Return the [X, Y] coordinate for the center point of the cell that contains the specified text.  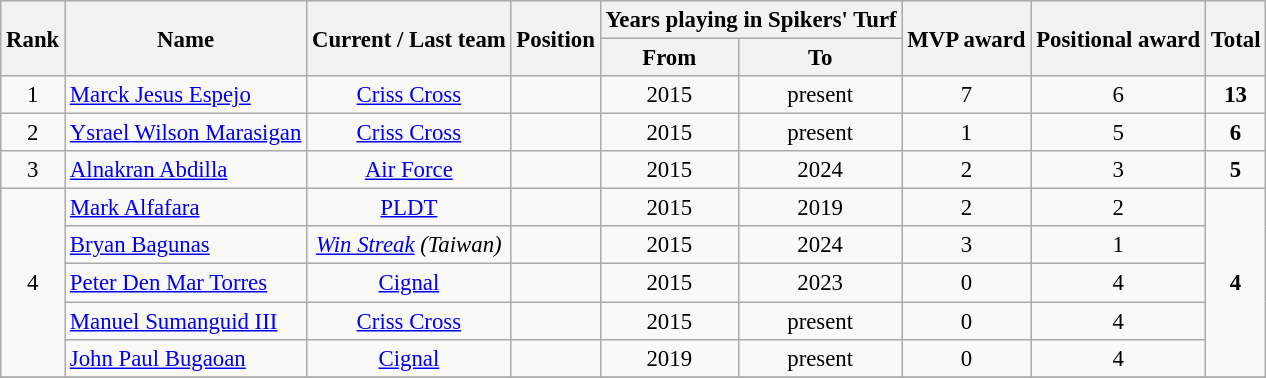
Bryan Bagunas [186, 245]
John Paul Bugaoan [186, 358]
PLDT [409, 208]
Win Streak (Taiwan) [409, 245]
Current / Last team [409, 38]
Mark Alfafara [186, 208]
Air Force [409, 170]
Marck Jesus Espejo [186, 95]
13 [1235, 95]
Manuel Sumanguid III [186, 321]
2023 [820, 283]
Position [556, 38]
Rank [33, 38]
Total [1235, 38]
From [669, 58]
Alnakran Abdilla [186, 170]
Years playing in Spikers' Turf [751, 20]
Positional award [1118, 38]
To [820, 58]
MVP award [966, 38]
Ysrael Wilson Marasigan [186, 133]
7 [966, 95]
Name [186, 38]
Peter Den Mar Torres [186, 283]
